Extract the [x, y] coordinate from the center of the cell holding the provided text.  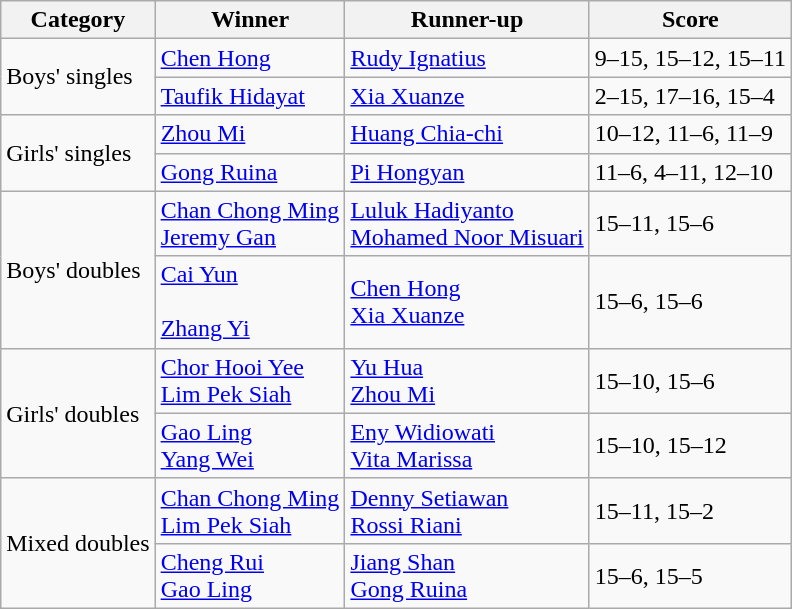
Huang Chia-chi [467, 134]
10–12, 11–6, 11–9 [690, 134]
Chen Hong [250, 58]
Cheng Rui Gao Ling [250, 576]
Chan Chong Ming Lim Pek Siah [250, 510]
15–6, 15–5 [690, 576]
Xia Xuanze [467, 96]
Chan Chong Ming Jeremy Gan [250, 224]
15–6, 15–6 [690, 302]
Eny Widiowati Vita Marissa [467, 446]
Zhou Mi [250, 134]
Gao Ling Yang Wei [250, 446]
9–15, 15–12, 15–11 [690, 58]
Rudy Ignatius [467, 58]
Boys' doubles [78, 270]
Pi Hongyan [467, 172]
Gong Ruina [250, 172]
Taufik Hidayat [250, 96]
2–15, 17–16, 15–4 [690, 96]
Winner [250, 20]
Cai Yun Zhang Yi [250, 302]
Girls' singles [78, 153]
Yu Hua Zhou Mi [467, 380]
15–10, 15–6 [690, 380]
Score [690, 20]
Category [78, 20]
15–10, 15–12 [690, 446]
Girls' doubles [78, 413]
Mixed doubles [78, 543]
Chor Hooi Yee Lim Pek Siah [250, 380]
Chen Hong Xia Xuanze [467, 302]
Jiang Shan Gong Ruina [467, 576]
15–11, 15–6 [690, 224]
15–11, 15–2 [690, 510]
Runner-up [467, 20]
Luluk Hadiyanto Mohamed Noor Misuari [467, 224]
11–6, 4–11, 12–10 [690, 172]
Boys' singles [78, 77]
Denny Setiawan Rossi Riani [467, 510]
